Extract the (x, y) coordinate from the center of the cell holding the provided text.  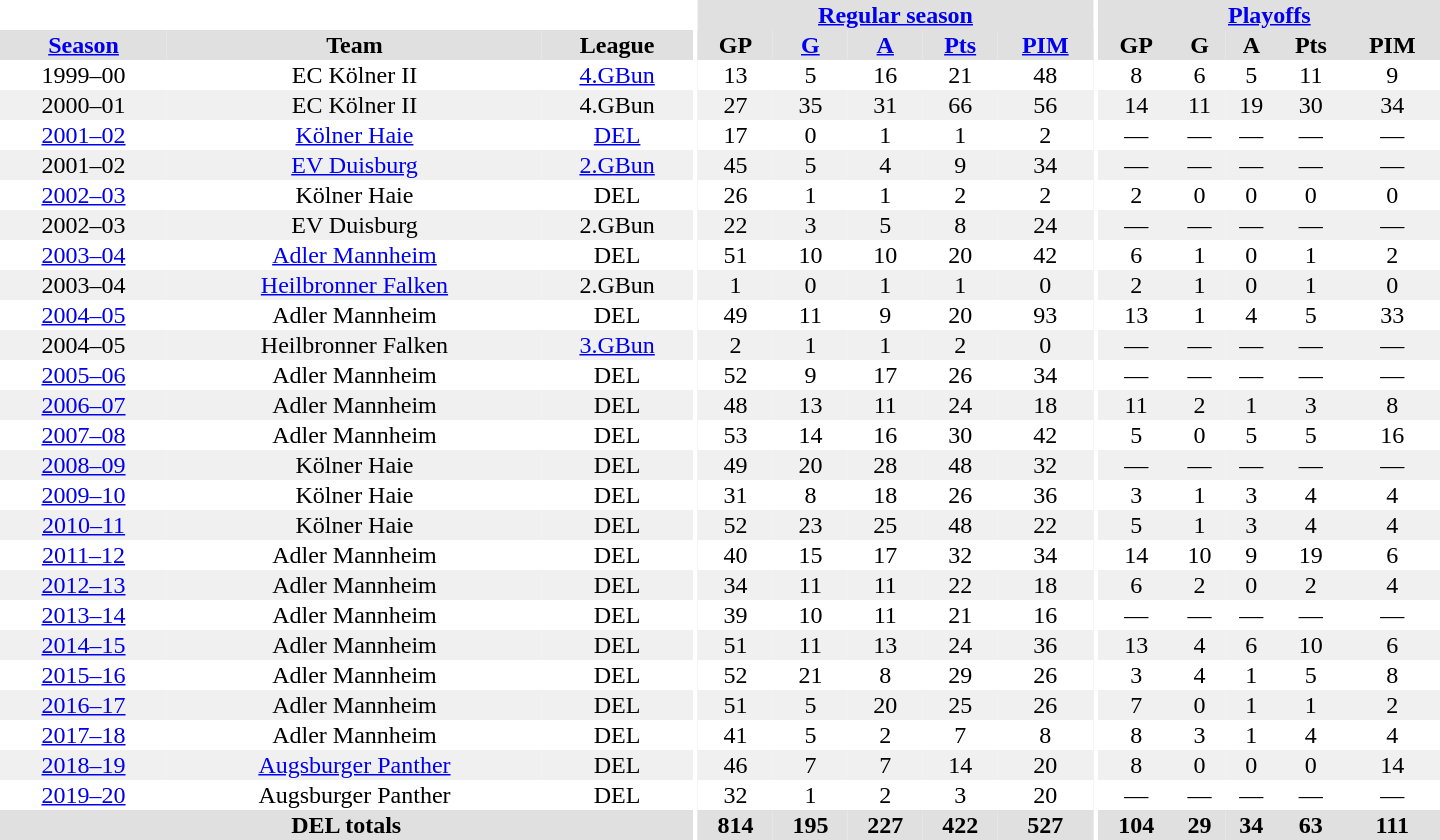
2019–20 (84, 795)
2007–08 (84, 435)
Team (354, 45)
40 (736, 555)
41 (736, 735)
2015–16 (84, 675)
56 (1046, 105)
23 (810, 525)
27 (736, 105)
104 (1136, 825)
422 (960, 825)
Regular season (896, 15)
DEL totals (346, 825)
Season (84, 45)
2009–10 (84, 495)
35 (810, 105)
33 (1392, 315)
45 (736, 165)
527 (1046, 825)
2008–09 (84, 465)
66 (960, 105)
227 (886, 825)
39 (736, 615)
3.GBun (617, 345)
2012–13 (84, 585)
2017–18 (84, 735)
111 (1392, 825)
2016–17 (84, 705)
2018–19 (84, 765)
93 (1046, 315)
2005–06 (84, 375)
2011–12 (84, 555)
2000–01 (84, 105)
195 (810, 825)
28 (886, 465)
2013–14 (84, 615)
Playoffs (1270, 15)
2014–15 (84, 645)
814 (736, 825)
League (617, 45)
63 (1310, 825)
46 (736, 765)
2010–11 (84, 525)
53 (736, 435)
15 (810, 555)
2006–07 (84, 405)
1999–00 (84, 75)
